Return (X, Y) of the center of cell containing provided text 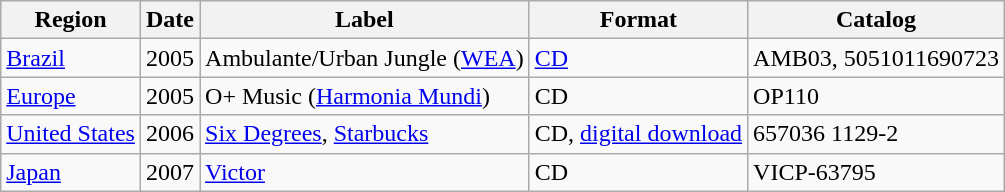
657036 1129-2 (876, 134)
VICP-63795 (876, 172)
Japan (71, 172)
United States (71, 134)
2007 (170, 172)
Format (638, 20)
Ambulante/Urban Jungle (WEA) (365, 58)
Brazil (71, 58)
Six Degrees, Starbucks (365, 134)
Catalog (876, 20)
OP110 (876, 96)
CD, digital download (638, 134)
O+ Music (Harmonia Mundi) (365, 96)
Victor (365, 172)
AMB03, 5051011690723 (876, 58)
2006 (170, 134)
Region (71, 20)
Label (365, 20)
Europe (71, 96)
Date (170, 20)
